Extract the (x, y) coordinate from the center of the cell holding the provided text.  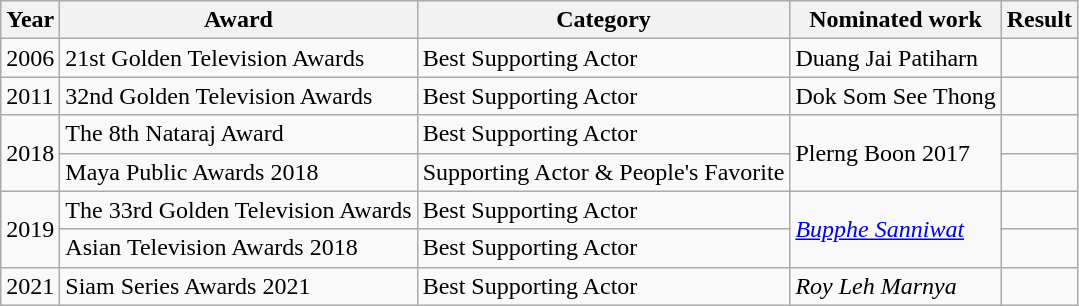
The 8th Nataraj Award (238, 134)
Plerng Boon 2017 (896, 153)
2006 (30, 58)
2018 (30, 153)
Category (604, 20)
Maya Public Awards 2018 (238, 172)
Result (1039, 20)
2019 (30, 229)
2011 (30, 96)
21st Golden Television Awards (238, 58)
Roy Leh Marnya (896, 286)
Year (30, 20)
2021 (30, 286)
Siam Series Awards 2021 (238, 286)
Nominated work (896, 20)
32nd Golden Television Awards (238, 96)
Bupphe Sanniwat (896, 229)
Asian Television Awards 2018 (238, 248)
Duang Jai Patiharn (896, 58)
Supporting Actor & People's Favorite (604, 172)
The 33rd Golden Television Awards (238, 210)
Dok Som See Thong (896, 96)
Award (238, 20)
